Find where the given text appears and provide that cell's center as (x, y) coordinate. 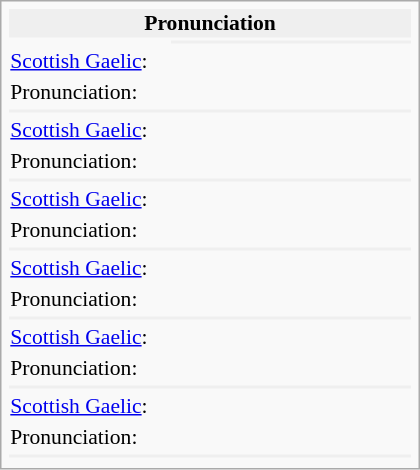
Pronunciation (210, 23)
